Search for the cell housing the specified text and yield its [x, y] center coordinate. 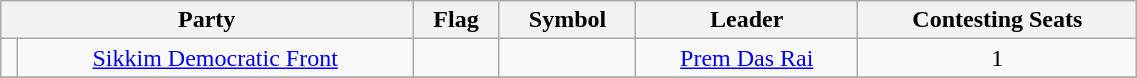
Symbol [567, 20]
Prem Das Rai [747, 58]
Flag [456, 20]
Party [207, 20]
Sikkim Democratic Front [216, 58]
1 [998, 58]
Leader [747, 20]
Contesting Seats [998, 20]
